Locate the cell with the specified text and output its (X, Y) center coordinate. 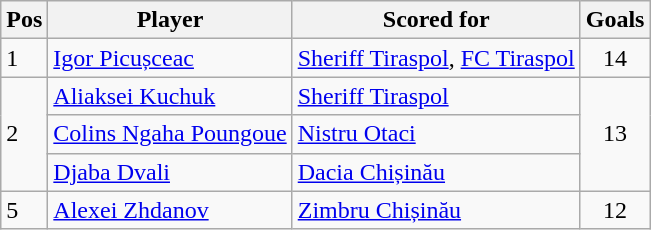
Djaba Dvali (170, 172)
14 (615, 58)
Zimbru Chișinău (436, 210)
Colins Ngaha Poungoue (170, 134)
Igor Picușceac (170, 58)
Dacia Chișinău (436, 172)
Sheriff Tiraspol, FC Tiraspol (436, 58)
Sheriff Tiraspol (436, 96)
12 (615, 210)
13 (615, 134)
Alexei Zhdanov (170, 210)
Goals (615, 20)
1 (24, 58)
2 (24, 134)
5 (24, 210)
Player (170, 20)
Aliaksei Kuchuk (170, 96)
Pos (24, 20)
Scored for (436, 20)
Nistru Otaci (436, 134)
